Identify which cell holds the provided text, then report its [x, y] central coordinate. 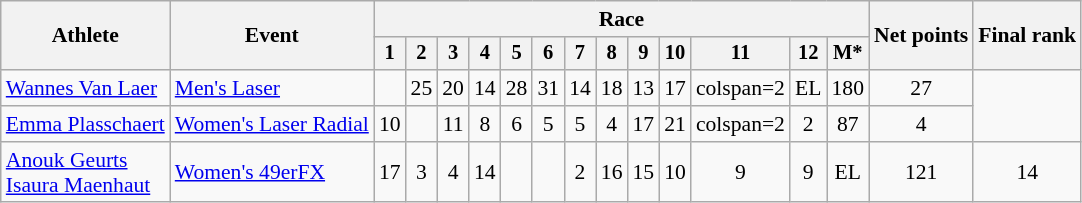
Emma Plasschaert [86, 124]
Men's Laser [272, 88]
27 [921, 88]
M* [848, 54]
21 [675, 124]
7 [580, 54]
Net points [921, 36]
13 [644, 88]
Race [622, 19]
Event [272, 36]
121 [921, 172]
Anouk GeurtsIsaura Maenhaut [86, 172]
180 [848, 88]
Wannes Van Laer [86, 88]
31 [548, 88]
Athlete [86, 36]
18 [612, 88]
16 [612, 172]
25 [422, 88]
Women's Laser Radial [272, 124]
1 [390, 54]
20 [453, 88]
87 [848, 124]
12 [808, 54]
Women's 49erFX [272, 172]
28 [517, 88]
15 [644, 172]
Final rank [1027, 36]
